Extract the [X, Y] coordinate from the center of the cell holding the provided text.  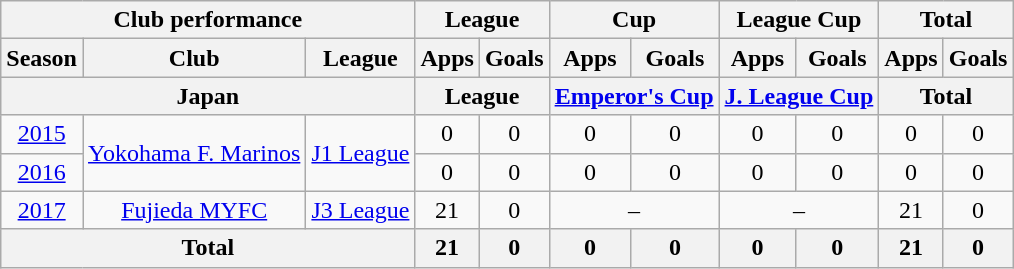
Cup [634, 20]
J1 League [360, 153]
Club performance [208, 20]
League Cup [799, 20]
Club [194, 58]
J3 League [360, 210]
Emperor's Cup [634, 96]
Fujieda MYFC [194, 210]
Japan [208, 96]
2016 [42, 172]
2015 [42, 134]
Season [42, 58]
2017 [42, 210]
Yokohama F. Marinos [194, 153]
J. League Cup [799, 96]
